Capture the cell that displays the provided text and extract its [x, y] central coordinate. 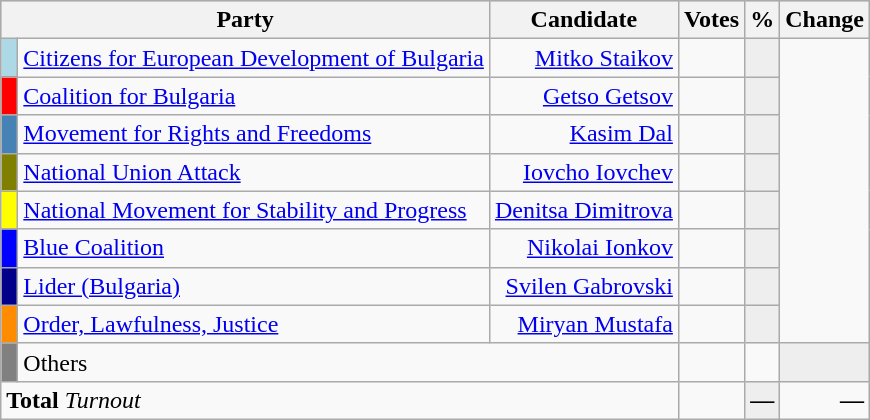
Lider (Bulgaria) [254, 286]
Citizens for European Development of Bulgaria [254, 58]
Getso Getsov [584, 96]
Mitko Staikov [584, 58]
Votes [711, 20]
Svilen Gabrovski [584, 286]
Candidate [584, 20]
Denitsa Dimitrova [584, 210]
Iovcho Iovchev [584, 172]
Kasim Dal [584, 134]
Nikolai Ionkov [584, 248]
Change [825, 20]
Party [246, 20]
Movement for Rights and Freedoms [254, 134]
Coalition for Bulgaria [254, 96]
% [762, 20]
Order, Lawfulness, Justice [254, 324]
National Union Attack [254, 172]
Total Turnout [340, 400]
National Movement for Stability and Progress [254, 210]
Blue Coalition [254, 248]
Miryan Mustafa [584, 324]
Others [348, 362]
